Capture the cell that displays the provided text and extract its (X, Y) central coordinate. 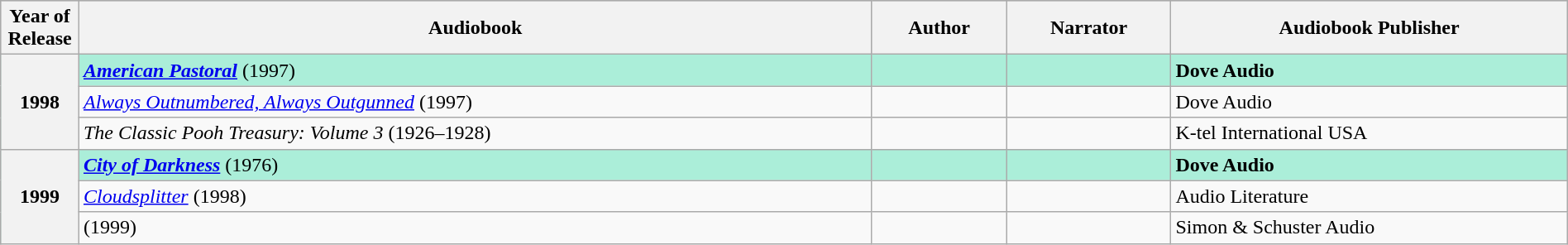
1999 (40, 196)
City of Darkness (1976) (475, 165)
Author (939, 28)
Cloudsplitter (1998) (475, 196)
Always Outnumbered, Always Outgunned (1997) (475, 102)
(1999) (475, 228)
K-tel International USA (1370, 133)
Audio Literature (1370, 196)
1998 (40, 102)
Audiobook Publisher (1370, 28)
Audiobook (475, 28)
American Pastoral (1997) (475, 70)
The Classic Pooh Treasury: Volume 3 (1926–1928) (475, 133)
Year of Release (40, 28)
Narrator (1088, 28)
Simon & Schuster Audio (1370, 228)
